Provide the [x, y] coordinate of the cell's center where the given text is located.  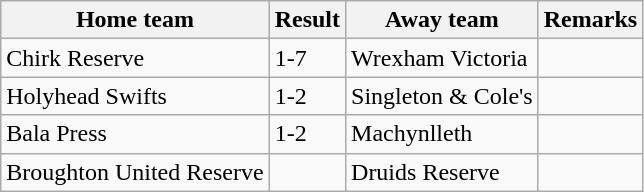
Holyhead Swifts [135, 96]
Broughton United Reserve [135, 172]
Result [307, 20]
Singleton & Cole's [442, 96]
Home team [135, 20]
Remarks [590, 20]
Chirk Reserve [135, 58]
Machynlleth [442, 134]
1-7 [307, 58]
Druids Reserve [442, 172]
Bala Press [135, 134]
Away team [442, 20]
Wrexham Victoria [442, 58]
